Capture the cell that displays the provided text and extract its [X, Y] central coordinate. 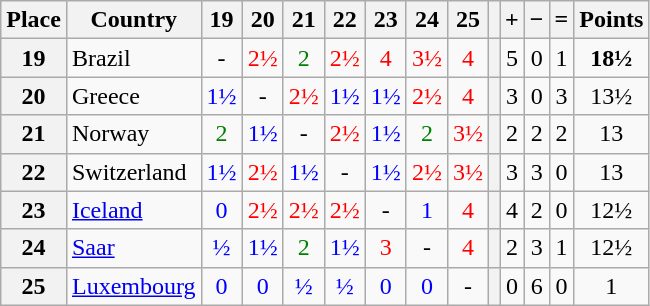
− [536, 20]
= [562, 20]
Greece [134, 96]
Points [612, 20]
+ [512, 20]
Saar [134, 248]
Brazil [134, 58]
5 [512, 58]
Norway [134, 134]
13½ [612, 96]
Place [34, 20]
18½ [612, 58]
Country [134, 20]
6 [536, 286]
Switzerland [134, 172]
Iceland [134, 210]
Luxembourg [134, 286]
